Determine the [x, y] coordinate at the center of the cell enclosing the given text.  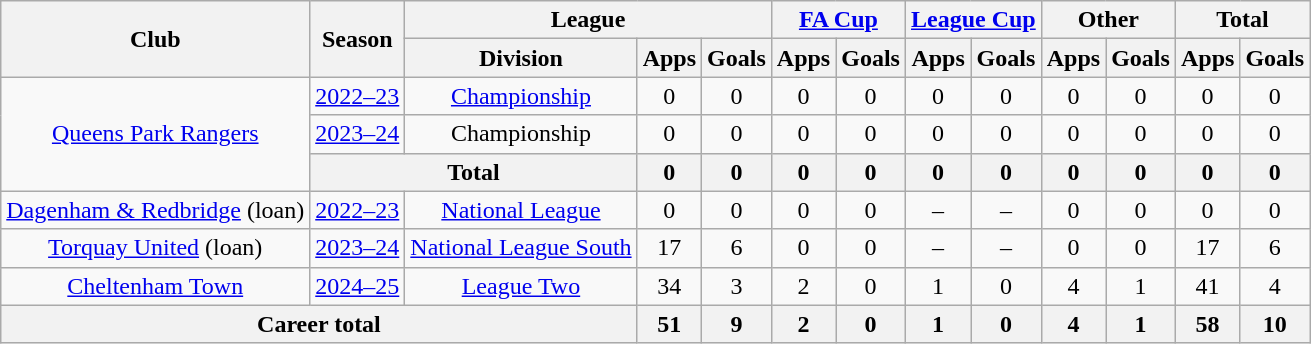
League [588, 20]
National League South [521, 248]
9 [737, 324]
Queens Park Rangers [156, 134]
League Two [521, 286]
Club [156, 39]
National League [521, 210]
Dagenham & Redbridge (loan) [156, 210]
Division [521, 58]
51 [669, 324]
Other [1108, 20]
34 [669, 286]
Season [358, 39]
10 [1275, 324]
Career total [319, 324]
2024–25 [358, 286]
41 [1207, 286]
3 [737, 286]
FA Cup [838, 20]
League Cup [973, 20]
58 [1207, 324]
Cheltenham Town [156, 286]
Torquay United (loan) [156, 248]
